Capture the cell that displays the provided text and extract its (X, Y) central coordinate. 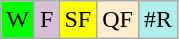
F (46, 20)
W (18, 20)
SF (78, 20)
#R (158, 20)
QF (118, 20)
